From the cell containing the given text, extract its center point as (X, Y) coordinate. 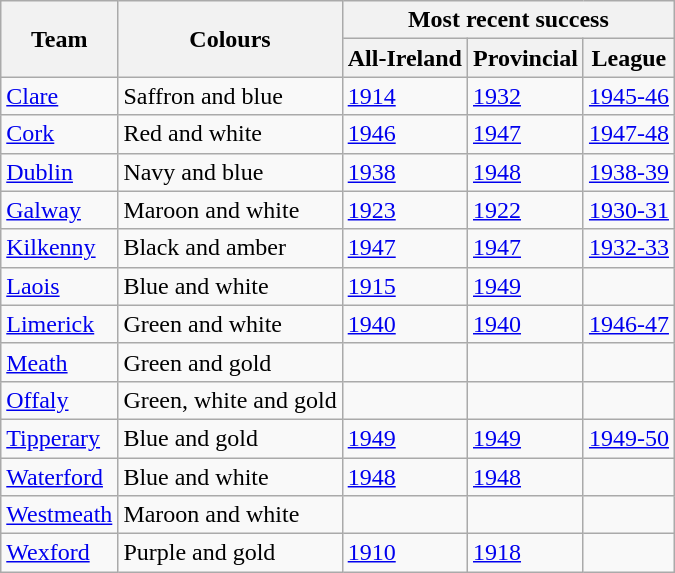
Black and amber (230, 248)
Blue and gold (230, 438)
Green and gold (230, 362)
1910 (404, 553)
1918 (525, 553)
Kilkenny (60, 248)
Dublin (60, 172)
1932-33 (628, 248)
Green, white and gold (230, 400)
Galway (60, 210)
Purple and gold (230, 553)
Wexford (60, 553)
1938-39 (628, 172)
Red and white (230, 134)
1932 (525, 96)
Saffron and blue (230, 96)
Westmeath (60, 515)
1946-47 (628, 324)
Meath (60, 362)
1945-46 (628, 96)
1947-48 (628, 134)
1938 (404, 172)
Offaly (60, 400)
Clare (60, 96)
Waterford (60, 477)
Green and white (230, 324)
Navy and blue (230, 172)
Provincial (525, 58)
1949-50 (628, 438)
Tipperary (60, 438)
Most recent success (508, 20)
1914 (404, 96)
Colours (230, 39)
1923 (404, 210)
League (628, 58)
Team (60, 39)
Cork (60, 134)
1922 (525, 210)
1915 (404, 286)
Laois (60, 286)
All-Ireland (404, 58)
1930-31 (628, 210)
Limerick (60, 324)
1946 (404, 134)
